Identify which cell holds the provided text, then report its [x, y] central coordinate. 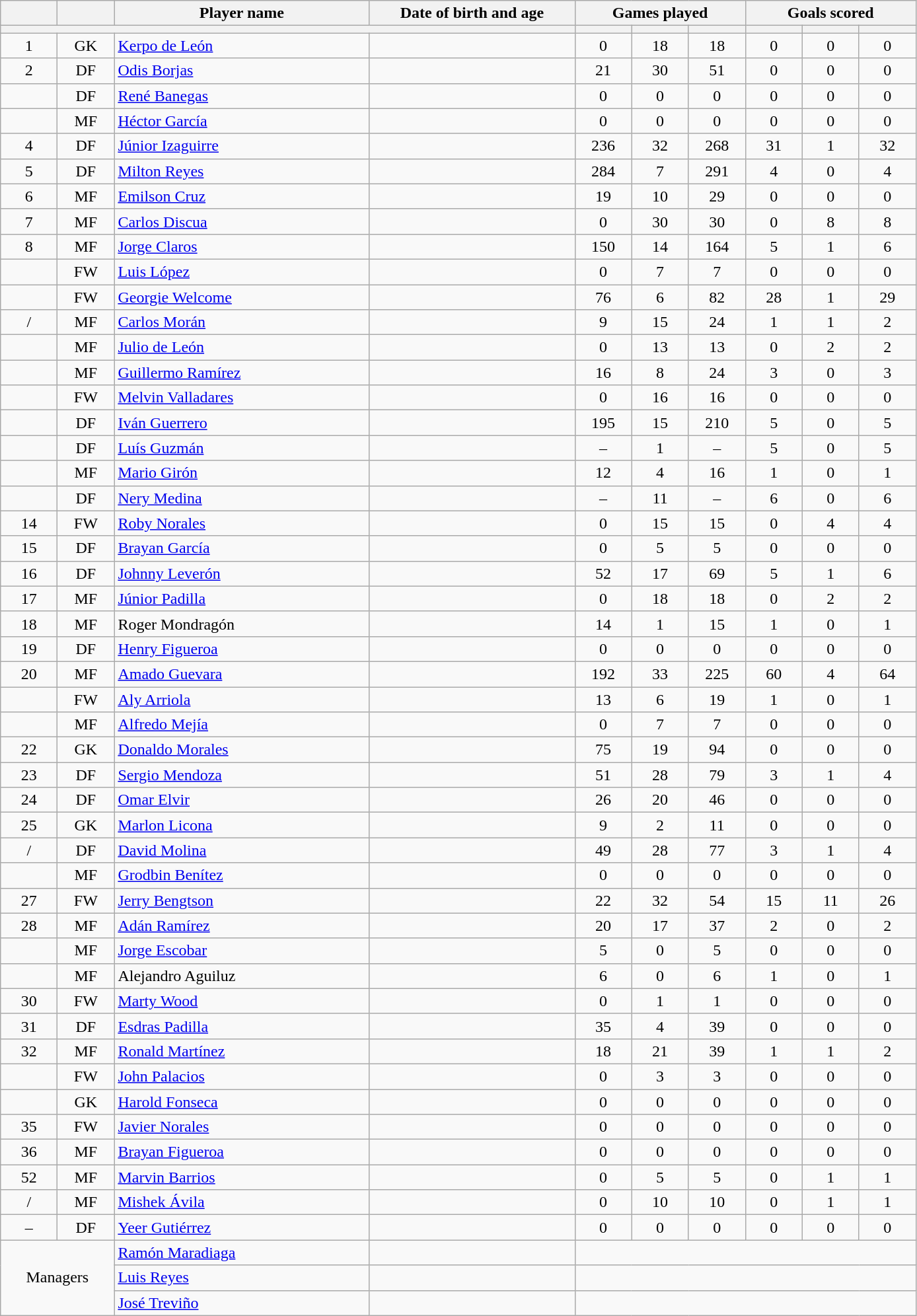
David Molina [242, 850]
36 [29, 1152]
Esdras Padilla [242, 1026]
Júnior Izaguirre [242, 146]
Donaldo Morales [242, 750]
23 [29, 775]
77 [717, 850]
Héctor García [242, 121]
Brayan García [242, 548]
Marlon Licona [242, 825]
Odis Borjas [242, 71]
René Banegas [242, 96]
Georgie Welcome [242, 297]
Ronald Martínez [242, 1051]
Aly Arriola [242, 700]
82 [717, 297]
69 [717, 573]
Ramón Maradiaga [242, 1253]
Roger Mondragón [242, 624]
225 [717, 674]
Emilson Cruz [242, 196]
Johnny Leverón [242, 573]
Yeer Gutiérrez [242, 1227]
164 [717, 246]
54 [717, 900]
Omar Elvir [242, 800]
Jerry Bengtson [242, 900]
Javier Norales [242, 1127]
37 [717, 926]
12 [603, 473]
Goals scored [830, 13]
75 [603, 750]
Milton Reyes [242, 171]
210 [717, 423]
Jorge Escobar [242, 951]
Carlos Morán [242, 322]
Roby Norales [242, 523]
Amado Guevara [242, 674]
Mishek Ávila [242, 1202]
Guillermo Ramírez [242, 373]
236 [603, 146]
Brayan Figueroa [242, 1152]
Júnior Padilla [242, 599]
Iván Guerrero [242, 423]
Henry Figueroa [242, 649]
46 [717, 800]
284 [603, 171]
79 [717, 775]
Managers [57, 1278]
John Palacios [242, 1076]
José Treviño [242, 1303]
Date of birth and age [472, 13]
27 [29, 900]
Marty Wood [242, 1001]
76 [603, 297]
Grodbin Benítez [242, 875]
25 [29, 825]
Luis López [242, 272]
Jorge Claros [242, 246]
Sergio Mendoza [242, 775]
195 [603, 423]
291 [717, 171]
192 [603, 674]
Mario Girón [242, 473]
49 [603, 850]
Carlos Discua [242, 221]
Marvin Barrios [242, 1177]
Melvin Valladares [242, 398]
64 [887, 674]
Alfredo Mejía [242, 725]
Player name [242, 13]
Adán Ramírez [242, 926]
Alejandro Aguiluz [242, 976]
60 [774, 674]
Luis Reyes [242, 1278]
Games played [660, 13]
150 [603, 246]
94 [717, 750]
Luís Guzmán [242, 448]
268 [717, 146]
Kerpo de León [242, 46]
Harold Fonseca [242, 1101]
33 [660, 674]
Julio de León [242, 347]
Nery Medina [242, 498]
